Identify which cell holds the provided text, then report its (X, Y) central coordinate. 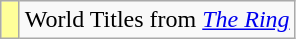
World Titles from The Ring (157, 20)
